For the text-containing cell, return its midpoint in (X, Y) coordinate format. 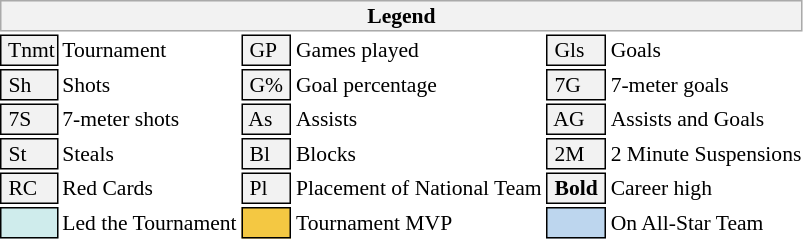
Assists (418, 120)
Career high (706, 188)
Tournament MVP (418, 223)
Tournament (150, 50)
Sh (29, 85)
Steals (150, 154)
2M (576, 154)
7-meter goals (706, 85)
Red Cards (150, 188)
Bold (576, 188)
Tnmt (29, 50)
As (266, 120)
2 Minute Suspensions (706, 154)
Shots (150, 85)
Led the Tournament (150, 223)
AG (576, 120)
Placement of National Team (418, 188)
Gls (576, 50)
Goal percentage (418, 85)
Games played (418, 50)
St (29, 154)
7G (576, 85)
Blocks (418, 154)
7-meter shots (150, 120)
On All-Star Team (706, 223)
RC (29, 188)
Legend (402, 16)
G% (266, 85)
Pl (266, 188)
Goals (706, 50)
GP (266, 50)
7S (29, 120)
Bl (266, 154)
Assists and Goals (706, 120)
